Provide the [x, y] coordinate of the cell's center where the given text is located.  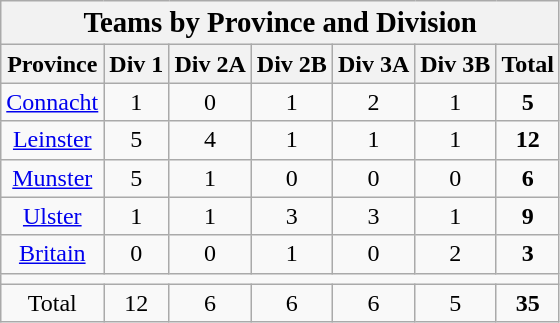
Div 2B [292, 64]
Connacht [52, 102]
Teams by Province and Division [280, 23]
Ulster [52, 216]
Div 1 [136, 64]
Britain [52, 254]
Div 2A [210, 64]
9 [528, 216]
Div 3A [373, 64]
Munster [52, 178]
Province [52, 64]
4 [210, 140]
Leinster [52, 140]
Div 3B [456, 64]
35 [528, 303]
